Output the [x, y] coordinate of the center of the cell containing the given text.  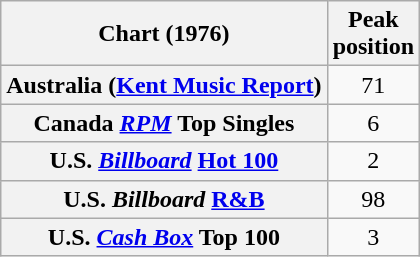
Australia (Kent Music Report) [164, 85]
Peakposition [373, 34]
Chart (1976) [164, 34]
Canada RPM Top Singles [164, 123]
6 [373, 123]
3 [373, 237]
71 [373, 85]
2 [373, 161]
98 [373, 199]
U.S. Billboard R&B [164, 199]
U.S. Cash Box Top 100 [164, 237]
U.S. Billboard Hot 100 [164, 161]
